Find where the given text appears and provide that cell's center as [x, y] coordinate. 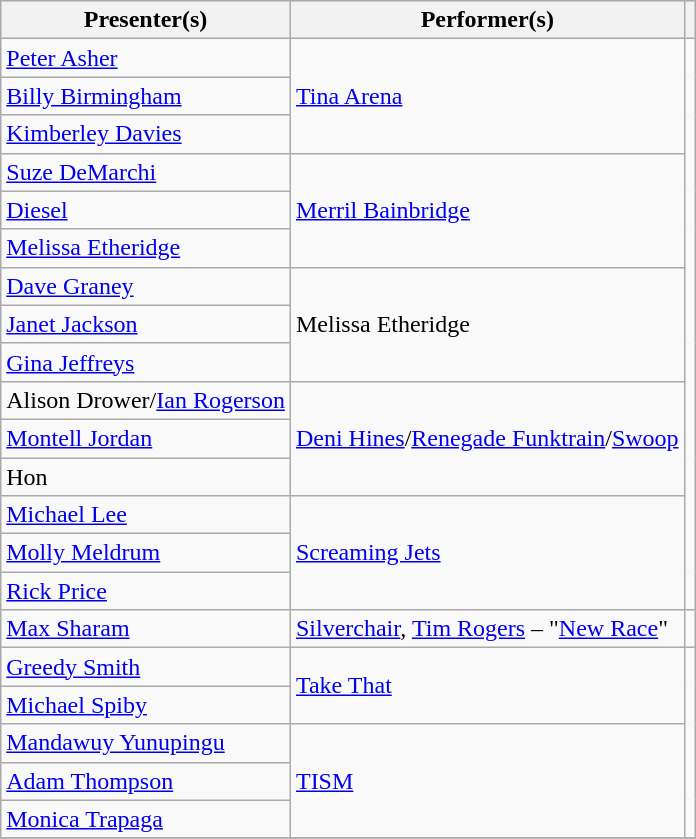
Alison Drower/Ian Rogerson [146, 400]
Janet Jackson [146, 324]
Michael Lee [146, 515]
TISM [487, 781]
Monica Trapaga [146, 819]
Screaming Jets [487, 553]
Merril Bainbridge [487, 210]
Suze DeMarchi [146, 172]
Silverchair, Tim Rogers – "New Race" [487, 629]
Molly Meldrum [146, 553]
Adam Thompson [146, 781]
Peter Asher [146, 58]
Mandawuy Yunupingu [146, 743]
Presenter(s) [146, 20]
Greedy Smith [146, 667]
Billy Birmingham [146, 96]
Montell Jordan [146, 438]
Dave Graney [146, 286]
Rick Price [146, 591]
Gina Jeffreys [146, 362]
Diesel [146, 210]
Michael Spiby [146, 705]
Max Sharam [146, 629]
Take That [487, 686]
Tina Arena [487, 96]
Hon [146, 477]
Deni Hines/Renegade Funktrain/Swoop [487, 438]
Kimberley Davies [146, 134]
Performer(s) [487, 20]
